Return [X, Y] of the center of cell containing provided text 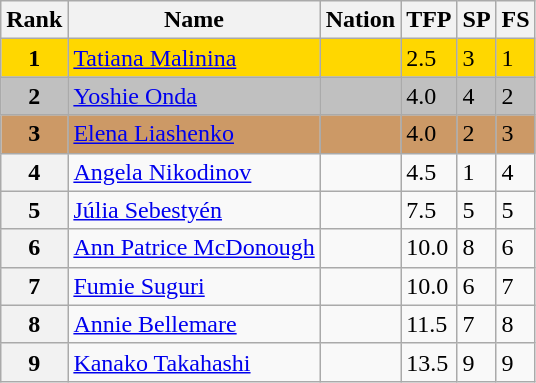
Yoshie Onda [194, 96]
Name [194, 20]
Fumie Suguri [194, 286]
11.5 [429, 324]
4.5 [429, 172]
Nation [360, 20]
Ann Patrice McDonough [194, 248]
Rank [34, 20]
7.5 [429, 210]
Elena Liashenko [194, 134]
Tatiana Malinina [194, 58]
Angela Nikodinov [194, 172]
TFP [429, 20]
SP [476, 20]
13.5 [429, 362]
FS [516, 20]
2.5 [429, 58]
Kanako Takahashi [194, 362]
Annie Bellemare [194, 324]
Júlia Sebestyén [194, 210]
